Pinpoint the cell where the given text exists, returning its (x, y) midpoint coordinate. 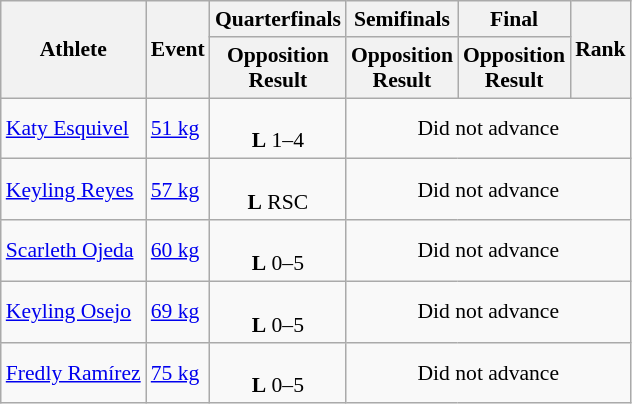
51 kg (178, 128)
Quarterfinals (278, 19)
Keyling Reyes (74, 190)
Keyling Osejo (74, 312)
Semifinals (402, 19)
Scarleth Ojeda (74, 250)
75 kg (178, 372)
Fredly Ramírez (74, 372)
60 kg (178, 250)
L RSC (278, 190)
69 kg (178, 312)
Event (178, 50)
Athlete (74, 50)
Final (514, 19)
Katy Esquivel (74, 128)
57 kg (178, 190)
L 1–4 (278, 128)
Rank (600, 50)
